For the text-containing cell, return its midpoint in [X, Y] coordinate format. 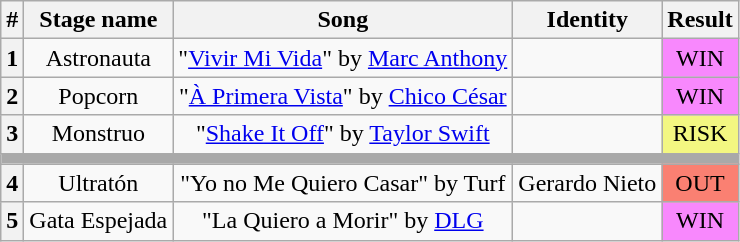
2 [12, 96]
Result [700, 20]
Gerardo Nieto [588, 183]
Stage name [98, 20]
"Yo no Me Quiero Casar" by Turf [343, 183]
Astronauta [98, 58]
RISK [700, 134]
Identity [588, 20]
Gata Espejada [98, 221]
"Vivir Mi Vida" by Marc Anthony [343, 58]
"La Quiero a Morir" by DLG [343, 221]
Monstruo [98, 134]
Song [343, 20]
# [12, 20]
3 [12, 134]
Popcorn [98, 96]
5 [12, 221]
1 [12, 58]
4 [12, 183]
"Shake It Off" by Taylor Swift [343, 134]
OUT [700, 183]
"À Primera Vista" by Chico César [343, 96]
Ultratón [98, 183]
